From the cell containing the given text, extract its center point as [X, Y] coordinate. 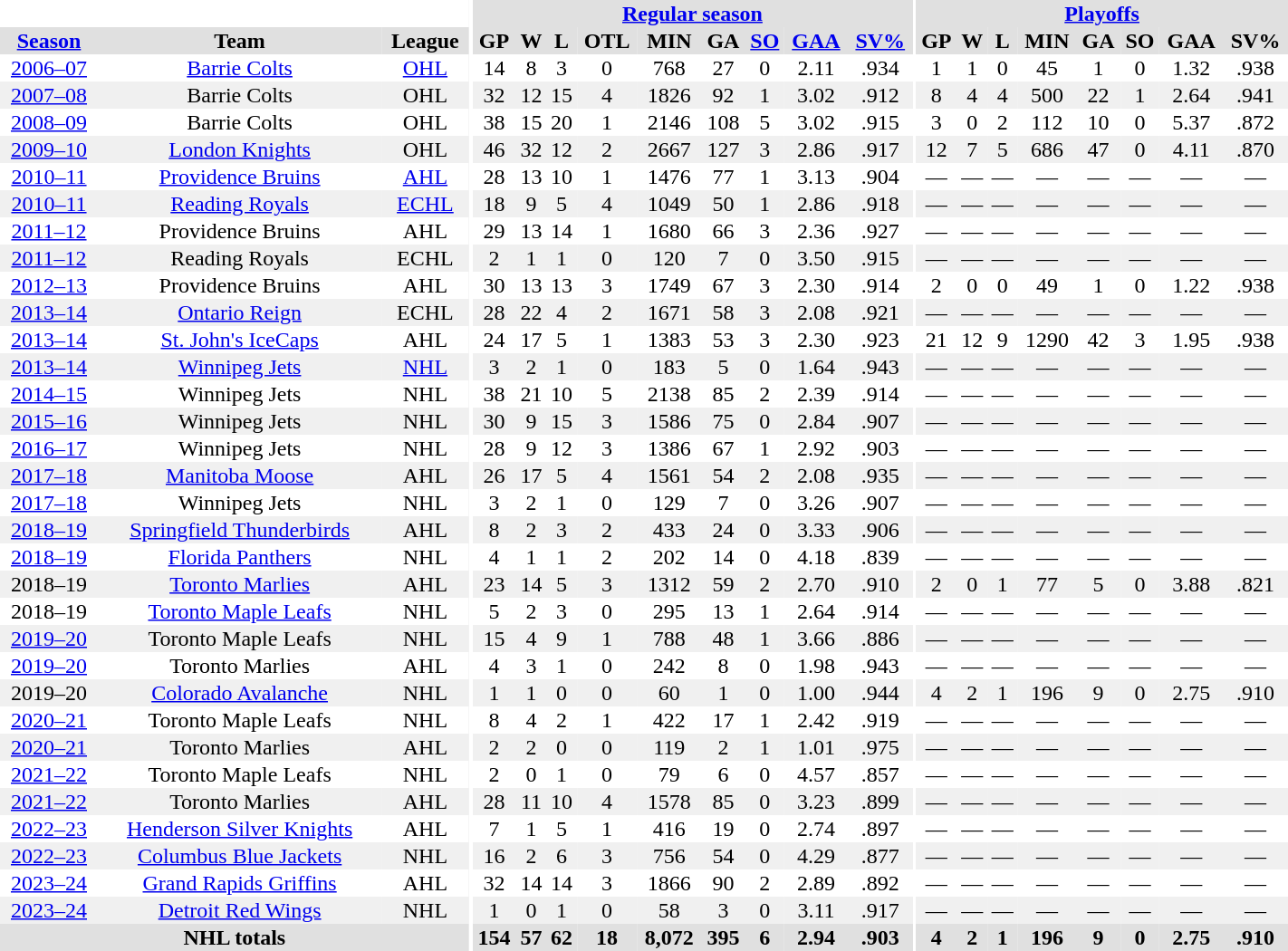
20 [562, 122]
Springfield Thunderbirds [239, 530]
3.13 [816, 177]
45 [1047, 68]
.897 [880, 829]
.941 [1255, 95]
2.70 [816, 584]
2.89 [816, 883]
42 [1098, 340]
.899 [880, 802]
3.50 [816, 258]
.927 [880, 231]
St. John's IceCaps [239, 340]
2.92 [816, 448]
2009–10 [49, 149]
2.11 [816, 68]
.975 [880, 747]
1383 [668, 340]
1.22 [1191, 285]
3.11 [816, 910]
3.26 [816, 503]
154 [494, 937]
183 [668, 367]
.821 [1255, 584]
5.37 [1191, 122]
.892 [880, 883]
.872 [1255, 122]
Manitoba Moose [239, 475]
2012–13 [49, 285]
788 [668, 639]
Team [239, 41]
Colorado Avalanche [239, 693]
2667 [668, 149]
.934 [880, 68]
Regular season [692, 14]
422 [668, 720]
Detroit Red Wings [239, 910]
120 [668, 258]
1.32 [1191, 68]
2.94 [816, 937]
27 [723, 68]
756 [668, 856]
2015–16 [49, 421]
.904 [880, 177]
2006–07 [49, 68]
1290 [1047, 340]
2.84 [816, 421]
.919 [880, 720]
2138 [668, 394]
66 [723, 231]
16 [494, 856]
1561 [668, 475]
47 [1098, 149]
4.29 [816, 856]
416 [668, 829]
.839 [880, 557]
.912 [880, 95]
75 [723, 421]
23 [494, 584]
1.98 [816, 666]
1680 [668, 231]
53 [723, 340]
.886 [880, 639]
.918 [880, 204]
1671 [668, 312]
92 [723, 95]
3.66 [816, 639]
.870 [1255, 149]
50 [723, 204]
.877 [880, 856]
202 [668, 557]
57 [532, 937]
3.88 [1191, 584]
Grand Rapids Griffins [239, 883]
Ontario Reign [239, 312]
1.64 [816, 367]
Season [49, 41]
1.95 [1191, 340]
NHL totals [235, 937]
1826 [668, 95]
768 [668, 68]
90 [723, 883]
62 [562, 937]
108 [723, 122]
League [425, 41]
29 [494, 231]
129 [668, 503]
46 [494, 149]
Florida Panthers [239, 557]
Columbus Blue Jackets [239, 856]
Henderson Silver Knights [239, 829]
Playoffs [1101, 14]
1.01 [816, 747]
3.33 [816, 530]
2.39 [816, 394]
London Knights [239, 149]
2.74 [816, 829]
8,072 [668, 937]
119 [668, 747]
4.11 [1191, 149]
.944 [880, 693]
2014–15 [49, 394]
26 [494, 475]
2.36 [816, 231]
500 [1047, 95]
1.00 [816, 693]
2007–08 [49, 95]
1749 [668, 285]
.906 [880, 530]
.857 [880, 774]
1386 [668, 448]
4.18 [816, 557]
686 [1047, 149]
1578 [668, 802]
2016–17 [49, 448]
48 [723, 639]
1476 [668, 177]
127 [723, 149]
60 [668, 693]
395 [723, 937]
4.57 [816, 774]
2008–09 [49, 122]
OTL [607, 41]
1866 [668, 883]
112 [1047, 122]
242 [668, 666]
295 [668, 611]
59 [723, 584]
433 [668, 530]
1586 [668, 421]
19 [723, 829]
1049 [668, 204]
49 [1047, 285]
.935 [880, 475]
3.23 [816, 802]
11 [532, 802]
1312 [668, 584]
.921 [880, 312]
2.42 [816, 720]
79 [668, 774]
2146 [668, 122]
.923 [880, 340]
